Identify which cell holds the provided text, then report its (X, Y) central coordinate. 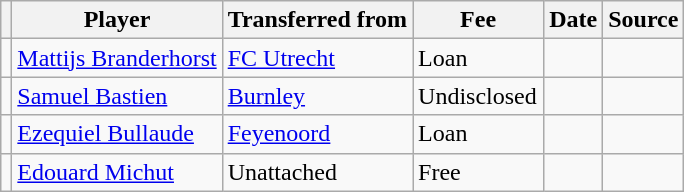
Feyenoord (317, 134)
Player (117, 20)
Samuel Bastien (117, 96)
Date (574, 20)
Edouard Michut (117, 172)
Fee (478, 20)
Undisclosed (478, 96)
Source (644, 20)
Ezequiel Bullaude (117, 134)
Transferred from (317, 20)
FC Utrecht (317, 58)
Unattached (317, 172)
Mattijs Branderhorst (117, 58)
Free (478, 172)
Burnley (317, 96)
